Output the (x, y) coordinate of the center of the cell containing the given text.  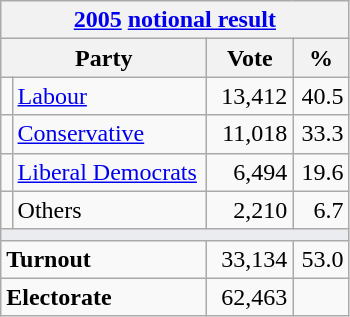
40.5 (321, 96)
Others (110, 210)
19.6 (321, 172)
Vote (250, 58)
2005 notional result (175, 20)
6.7 (321, 210)
6,494 (250, 172)
Electorate (104, 297)
53.0 (321, 259)
Party (104, 58)
Liberal Democrats (110, 172)
Conservative (110, 134)
Labour (110, 96)
11,018 (250, 134)
33,134 (250, 259)
2,210 (250, 210)
% (321, 58)
62,463 (250, 297)
Turnout (104, 259)
33.3 (321, 134)
13,412 (250, 96)
